Pinpoint the cell where the given text exists, returning its [X, Y] midpoint coordinate. 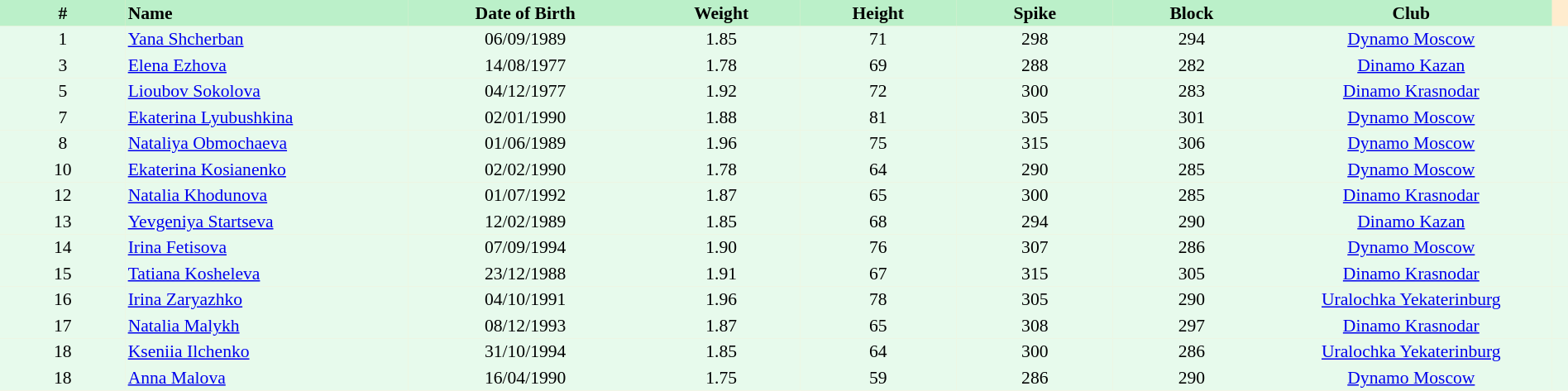
13 [63, 222]
17 [63, 326]
59 [878, 378]
1.88 [721, 117]
16 [63, 299]
Club [1411, 13]
3 [63, 65]
# [63, 13]
14 [63, 248]
14/08/1977 [525, 65]
75 [878, 144]
68 [878, 222]
04/12/1977 [525, 91]
04/10/1991 [525, 299]
67 [878, 274]
Name [266, 13]
5 [63, 91]
10 [63, 169]
Natalia Khodunova [266, 195]
Anna Malova [266, 378]
Weight [721, 13]
Yana Shcherban [266, 40]
02/02/1990 [525, 169]
69 [878, 65]
Natalia Malykh [266, 326]
71 [878, 40]
297 [1192, 326]
Lioubov Sokolova [266, 91]
16/04/1990 [525, 378]
06/09/1989 [525, 40]
Ekaterina Kosianenko [266, 169]
282 [1192, 65]
Kseniia Ilchenko [266, 352]
Ekaterina Lyubushkina [266, 117]
Yevgeniya Startseva [266, 222]
08/12/1993 [525, 326]
12/02/1989 [525, 222]
Date of Birth [525, 13]
12 [63, 195]
23/12/1988 [525, 274]
Height [878, 13]
81 [878, 117]
01/06/1989 [525, 144]
1.91 [721, 274]
Irina Fetisova [266, 248]
78 [878, 299]
7 [63, 117]
283 [1192, 91]
1.90 [721, 248]
307 [1035, 248]
31/10/1994 [525, 352]
Nataliya Obmochaeva [266, 144]
15 [63, 274]
Irina Zaryazhko [266, 299]
Tatiana Kosheleva [266, 274]
308 [1035, 326]
Block [1192, 13]
07/09/1994 [525, 248]
72 [878, 91]
1.75 [721, 378]
Spike [1035, 13]
Elena Ezhova [266, 65]
306 [1192, 144]
298 [1035, 40]
288 [1035, 65]
1.92 [721, 91]
1 [63, 40]
02/01/1990 [525, 117]
76 [878, 248]
301 [1192, 117]
01/07/1992 [525, 195]
8 [63, 144]
